Provide the [x, y] coordinate of the cell's center where the given text is located.  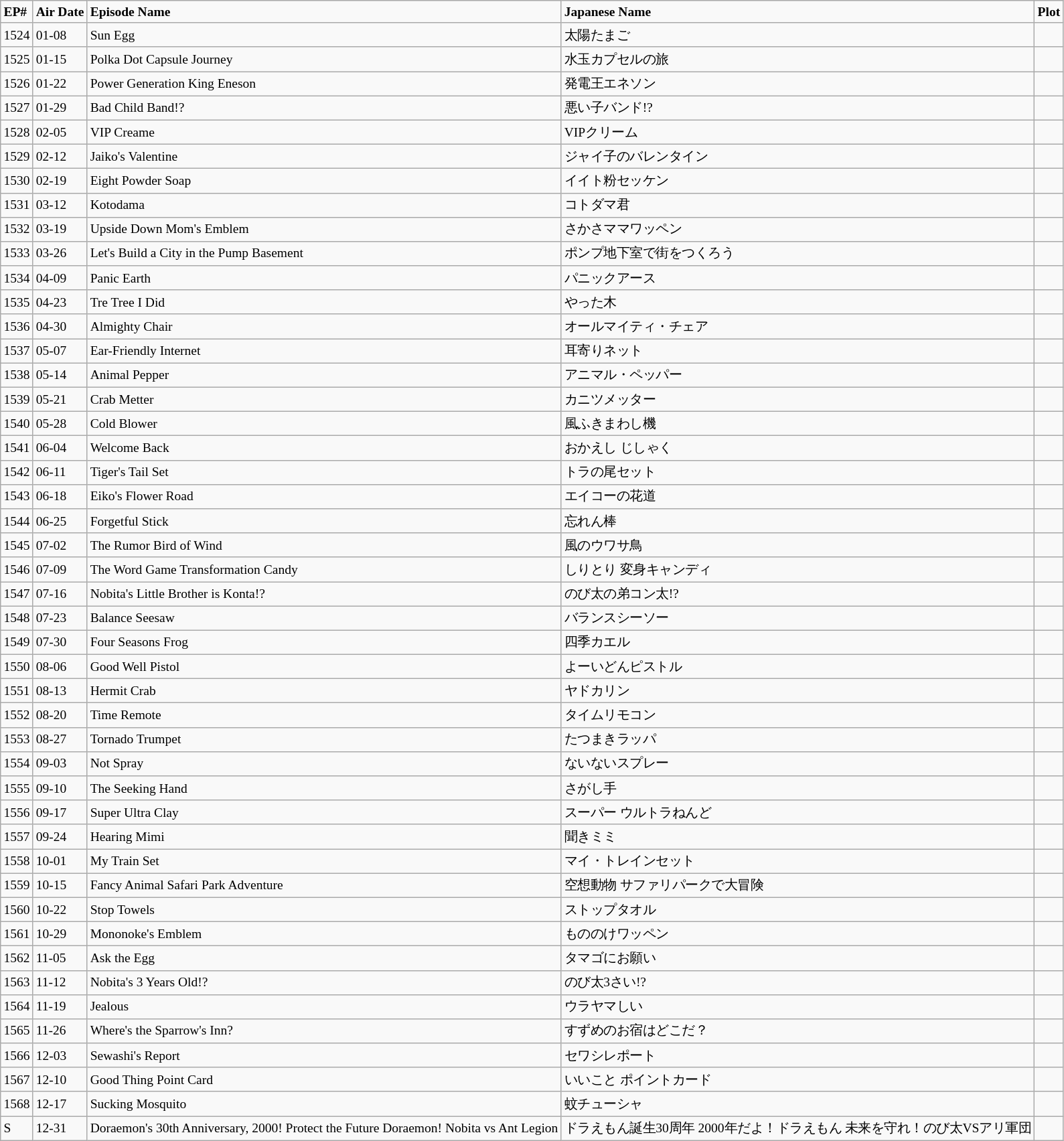
風ふきまわし機 [798, 424]
Forgetful Stick [324, 521]
01-29 [60, 108]
おかえし じしゃく [798, 448]
Sun Egg [324, 35]
1539 [17, 399]
1532 [17, 229]
バランスシーソー [798, 618]
さかさママワッペン [798, 229]
やった木 [798, 302]
マイ・トレインセット [798, 861]
ポンプ地下室で街をつくろう [798, 254]
02-05 [60, 132]
1564 [17, 1006]
12-31 [60, 1128]
1565 [17, 1031]
10-29 [60, 933]
のび太の弟コン太!? [798, 593]
04-30 [60, 326]
04-09 [60, 278]
1560 [17, 909]
Balance Seesaw [324, 618]
Eight Powder Soap [324, 181]
12-17 [60, 1104]
Animal Pepper [324, 375]
The Word Game Transformation Candy [324, 569]
エイコーの花道 [798, 496]
1535 [17, 302]
1538 [17, 375]
02-12 [60, 156]
Stop Towels [324, 909]
1525 [17, 59]
1542 [17, 472]
01-08 [60, 35]
1559 [17, 885]
Not Spray [324, 763]
Fancy Animal Safari Park Adventure [324, 885]
Ask the Egg [324, 958]
1540 [17, 424]
アニマル・ペッパー [798, 375]
いいこと ポイントカード [798, 1079]
Where's the Sparrow's Inn? [324, 1031]
The Seeking Hand [324, 788]
Mononoke's Emblem [324, 933]
1534 [17, 278]
1528 [17, 132]
10-01 [60, 861]
12-03 [60, 1055]
Eiko's Flower Road [324, 496]
08-20 [60, 715]
のび太3さい!? [798, 982]
09-03 [60, 763]
11-19 [60, 1006]
タイムリモコン [798, 715]
1527 [17, 108]
1533 [17, 254]
Hermit Crab [324, 691]
1547 [17, 593]
よーいどんピストル [798, 666]
1557 [17, 836]
05-28 [60, 424]
1566 [17, 1055]
Power Generation King Eneson [324, 84]
1552 [17, 715]
08-06 [60, 666]
太陽たまご [798, 35]
1537 [17, 351]
Episode Name [324, 12]
09-10 [60, 788]
1548 [17, 618]
Welcome Back [324, 448]
02-19 [60, 181]
Good Thing Point Card [324, 1079]
1550 [17, 666]
09-17 [60, 812]
1567 [17, 1079]
忘れん棒 [798, 521]
05-07 [60, 351]
1530 [17, 181]
蚊チューシャ [798, 1104]
1558 [17, 861]
The Rumor Bird of Wind [324, 545]
聞きミミ [798, 836]
12-10 [60, 1079]
Plot [1049, 12]
Jealous [324, 1006]
Four Seasons Frog [324, 642]
VIP Creame [324, 132]
VIPクリーム [798, 132]
ジャイ子のバレンタイン [798, 156]
10-15 [60, 885]
もののけワッペン [798, 933]
カニツメッター [798, 399]
1544 [17, 521]
耳寄りネット [798, 351]
06-25 [60, 521]
Almighty Chair [324, 326]
ヤドカリン [798, 691]
1555 [17, 788]
オールマイティ・チェア [798, 326]
1541 [17, 448]
1524 [17, 35]
11-26 [60, 1031]
03-19 [60, 229]
すずめのお宿はどこだ？ [798, 1031]
発電王エネソン [798, 84]
1545 [17, 545]
1551 [17, 691]
Ear-Friendly Internet [324, 351]
四季カエル [798, 642]
トラの尾セット [798, 472]
1563 [17, 982]
05-14 [60, 375]
1556 [17, 812]
07-16 [60, 593]
03-12 [60, 205]
1546 [17, 569]
Good Well Pistol [324, 666]
07-09 [60, 569]
水玉カプセルの旅 [798, 59]
1549 [17, 642]
Kotodama [324, 205]
Panic Earth [324, 278]
Nobita's Little Brother is Konta!? [324, 593]
08-13 [60, 691]
Sewashi's Report [324, 1055]
ドラえもん誕生30周年 2000年だよ！ドラえもん 未来を守れ！のび太VSアリ軍団 [798, 1128]
1554 [17, 763]
11-12 [60, 982]
08-27 [60, 739]
1536 [17, 326]
Time Remote [324, 715]
Tiger's Tail Set [324, 472]
01-22 [60, 84]
Tre Tree I Did [324, 302]
Bad Child Band!? [324, 108]
Upside Down Mom's Emblem [324, 229]
ストップタオル [798, 909]
パニックアース [798, 278]
悪い子バンド!? [798, 108]
Cold Blower [324, 424]
スーパー ウルトラねんど [798, 812]
04-23 [60, 302]
イイト粉セッケン [798, 181]
Doraemon's 30th Anniversary, 2000! Protect the Future Doraemon! Nobita vs Ant Legion [324, 1128]
風のウワサ鳥 [798, 545]
Tornado Trumpet [324, 739]
1526 [17, 84]
空想動物 サファリパークで大冒険 [798, 885]
10-22 [60, 909]
1531 [17, 205]
07-30 [60, 642]
Hearing Mimi [324, 836]
09-24 [60, 836]
Sucking Mosquito [324, 1104]
Japanese Name [798, 12]
たつまきラッパ [798, 739]
Nobita's 3 Years Old!? [324, 982]
セワシレポート [798, 1055]
S [17, 1128]
1562 [17, 958]
タマゴにお願い [798, 958]
Polka Dot Capsule Journey [324, 59]
コトダマ君 [798, 205]
1543 [17, 496]
Crab Metter [324, 399]
ないないスプレー [798, 763]
Super Ultra Clay [324, 812]
My Train Set [324, 861]
01-15 [60, 59]
Let's Build a City in the Pump Basement [324, 254]
06-04 [60, 448]
1568 [17, 1104]
06-11 [60, 472]
1553 [17, 739]
ウラヤマしい [798, 1006]
Air Date [60, 12]
1529 [17, 156]
07-23 [60, 618]
06-18 [60, 496]
11-05 [60, 958]
03-26 [60, 254]
07-02 [60, 545]
しりとり 変身キャンディ [798, 569]
EP# [17, 12]
さがし手 [798, 788]
1561 [17, 933]
Jaiko's Valentine [324, 156]
05-21 [60, 399]
